Find where the given text appears and provide that cell's center as [X, Y] coordinate. 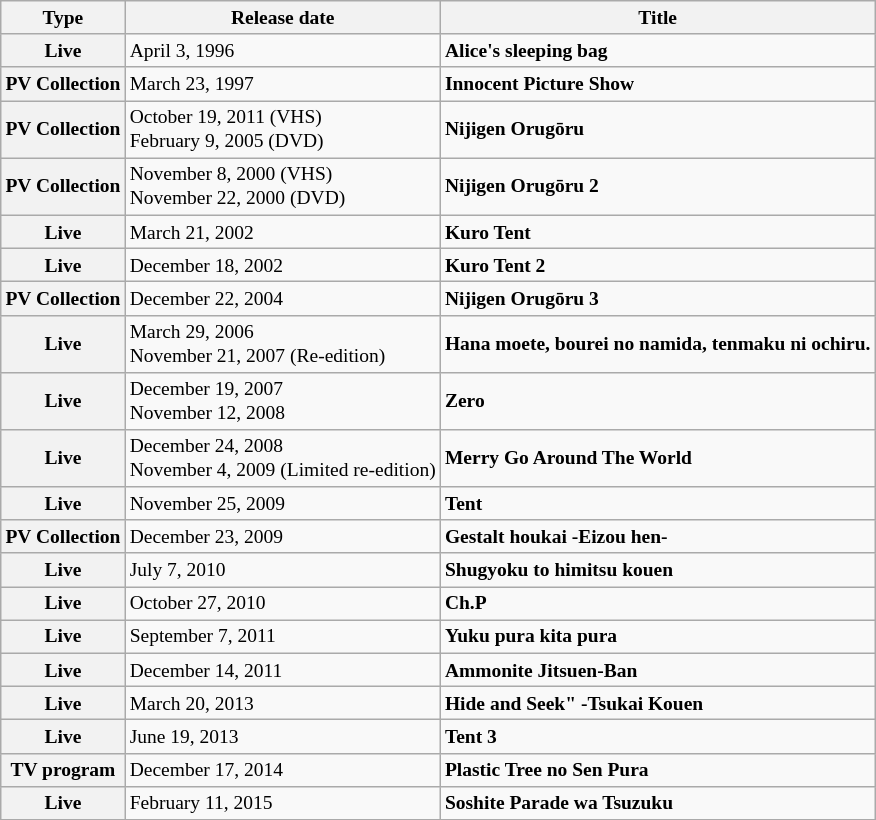
April 3, 1996 [282, 50]
Zero [658, 400]
Merry Go Around The World [658, 458]
July 7, 2010 [282, 570]
March 23, 1997 [282, 84]
September 7, 2011 [282, 636]
Hana moete, bourei no namida, tenmaku ni ochiru. [658, 344]
Ammonite Jitsuen-Ban [658, 670]
March 20, 2013 [282, 704]
Soshite Parade wa Tsuzuku [658, 802]
December 18, 2002 [282, 264]
June 19, 2013 [282, 736]
February 11, 2015 [282, 802]
December 23, 2009 [282, 536]
Nijigen Orugōru 3 [658, 298]
December 14, 2011 [282, 670]
TV program [63, 770]
Title [658, 18]
Nijigen Orugōru [658, 130]
March 21, 2002 [282, 232]
Tent 3 [658, 736]
Tent [658, 504]
Gestalt houkai -Eizou hen- [658, 536]
December 17, 2014 [282, 770]
November 8, 2000 (VHS)November 22, 2000 (DVD) [282, 186]
Ch.P [658, 604]
Nijigen Orugōru 2 [658, 186]
March 29, 2006November 21, 2007 (Re-edition) [282, 344]
Type [63, 18]
Kuro Tent 2 [658, 264]
Shugyoku to himitsu kouen [658, 570]
Kuro Tent [658, 232]
Release date [282, 18]
Alice's sleeping bag [658, 50]
Innocent Picture Show [658, 84]
October 19, 2011 (VHS)February 9, 2005 (DVD) [282, 130]
December 22, 2004 [282, 298]
Plastic Tree no Sen Pura [658, 770]
Yuku pura kita pura [658, 636]
December 19, 2007November 12, 2008 [282, 400]
October 27, 2010 [282, 604]
December 24, 2008November 4, 2009 (Limited re-edition) [282, 458]
Hide and Seek" -Tsukai Kouen [658, 704]
November 25, 2009 [282, 504]
